Search for the cell housing the specified text and yield its [X, Y] center coordinate. 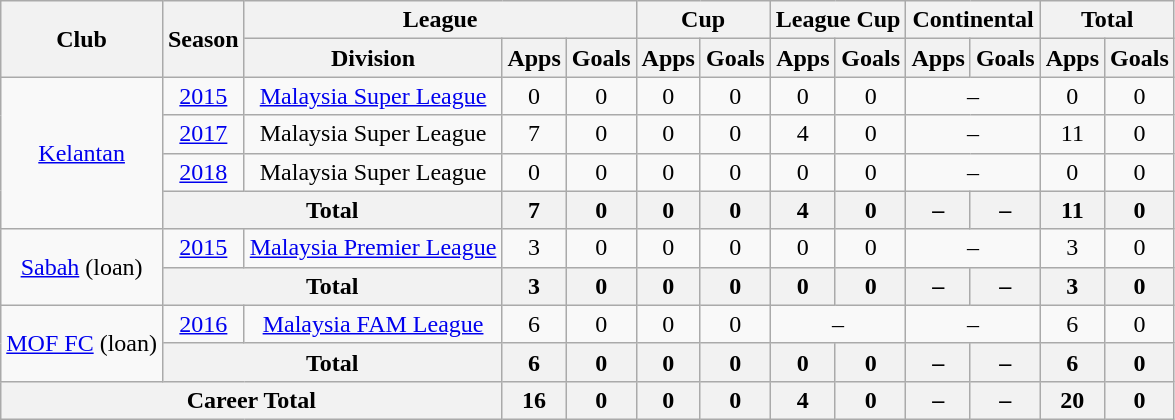
Malaysia FAM League [373, 324]
League Cup [838, 20]
Club [82, 39]
2017 [203, 134]
Sabah (loan) [82, 267]
2018 [203, 172]
Cup [703, 20]
16 [534, 400]
Season [203, 39]
MOF FC (loan) [82, 343]
Malaysia Premier League [373, 248]
Career Total [252, 400]
League [440, 20]
Continental [973, 20]
Division [373, 58]
20 [1072, 400]
Kelantan [82, 153]
2016 [203, 324]
